Find where the given text appears and provide that cell's center as (X, Y) coordinate. 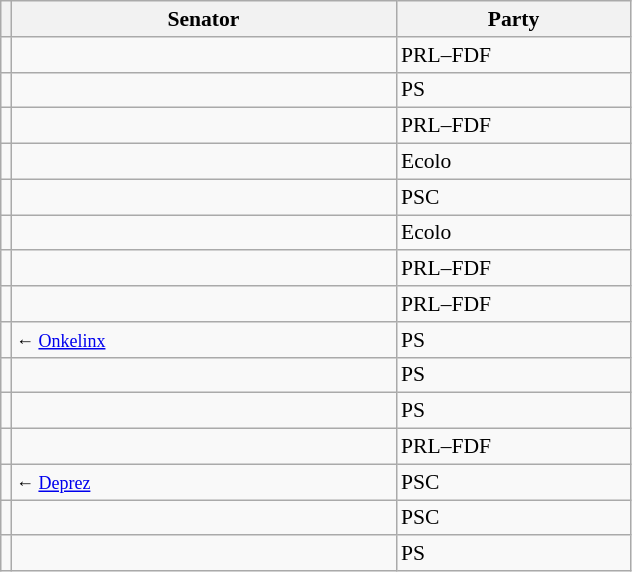
Party (514, 19)
← Onkelinx (204, 340)
← Deprez (204, 482)
Senator (204, 19)
